Return (x, y) of the center of cell containing provided text 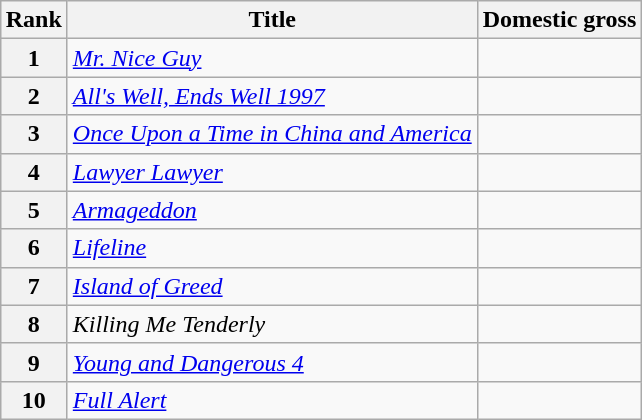
Mr. Nice Guy (272, 58)
Lawyer Lawyer (272, 172)
Armageddon (272, 210)
10 (34, 400)
2 (34, 96)
Once Upon a Time in China and America (272, 134)
9 (34, 362)
Killing Me Tenderly (272, 324)
Full Alert (272, 400)
7 (34, 286)
Young and Dangerous 4 (272, 362)
All's Well, Ends Well 1997 (272, 96)
Island of Greed (272, 286)
Title (272, 20)
4 (34, 172)
3 (34, 134)
Lifeline (272, 248)
Rank (34, 20)
6 (34, 248)
8 (34, 324)
1 (34, 58)
5 (34, 210)
Domestic gross (560, 20)
